Determine the (x, y) coordinate at the center of the cell enclosing the given text.  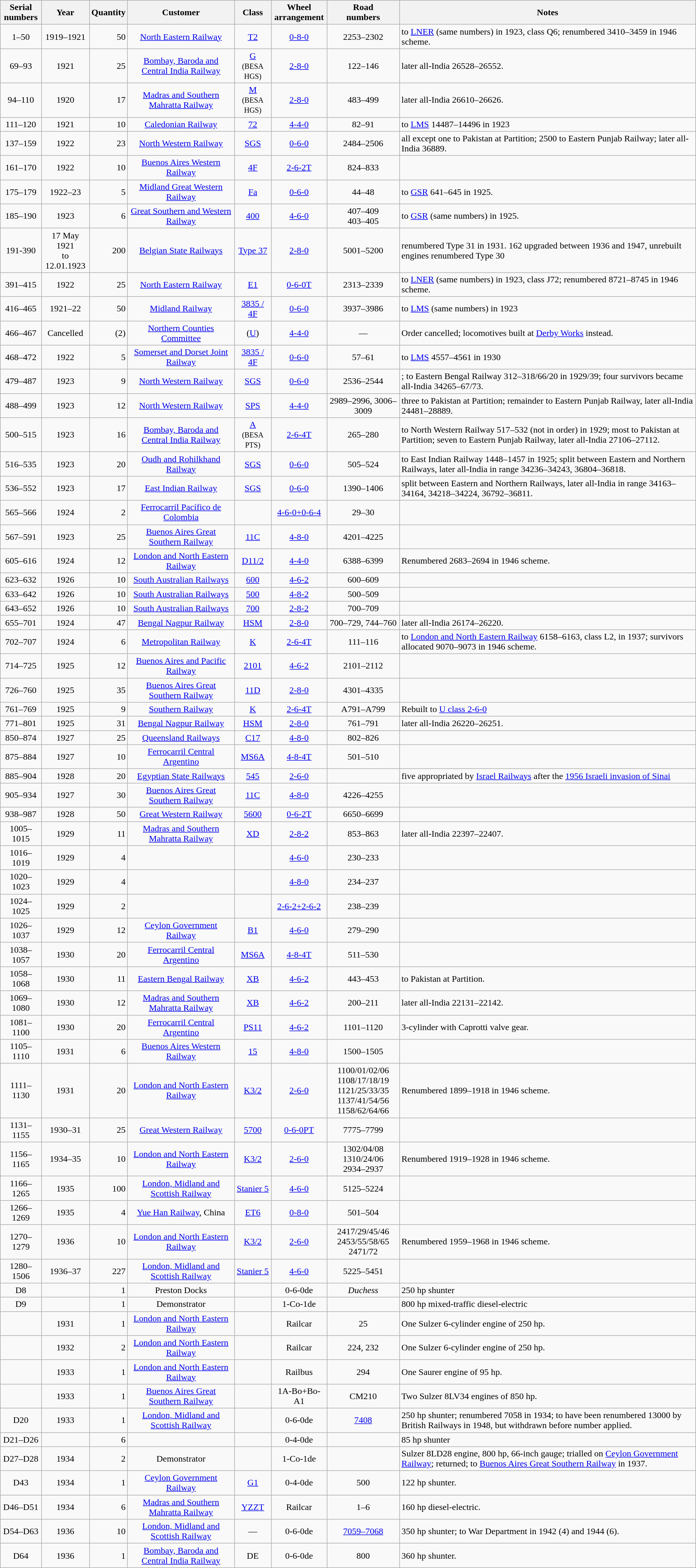
111–116 (363, 641)
35 (109, 690)
4F (253, 167)
905–934 (21, 795)
Belgian State Railways (181, 250)
later all-India 26174–26220. (547, 622)
294 (363, 1372)
SPS (253, 405)
2-6-2+2-6-2 (299, 906)
T2 (253, 36)
Somerset and Dorset Joint Railway (181, 357)
Year (65, 13)
5125–5224 (363, 1188)
1266–1269 (21, 1213)
175–179 (21, 192)
15 (253, 1051)
600 (253, 580)
7775–7799 (363, 1130)
700–709 (363, 608)
2989–2996, 3006–3009 (363, 405)
11D (253, 690)
renumbered Type 31 in 1931. 162 upgraded between 1936 and 1947, unrebuilt engines renumbered Type 30 (547, 250)
CM210 (363, 1396)
G1 (253, 1483)
ET6 (253, 1213)
488–499 (21, 405)
Sulzer 8LD28 engine, 800 hp, 66-inch gauge; trialled on Ceylon Government Railway; returned; to Buenos Aires Great Southern Railway in 1937. (547, 1459)
1026–1037 (21, 930)
Customer (181, 13)
Metropolitan Railway (181, 641)
800 hp mixed-traffic diesel-electric (547, 1304)
238–239 (363, 906)
(U) (253, 333)
D20 (21, 1420)
350 hp shunter; to War Department in 1942 (4) and 1944 (6). (547, 1531)
700 (253, 608)
1922–23 (65, 192)
726–760 (21, 690)
Eastern Bengal Railway (181, 978)
1930–31 (65, 1130)
2-6-2T (299, 167)
later all-India 22131–22142. (547, 1003)
824–833 (363, 167)
633–642 (21, 594)
Class (253, 13)
234–237 (363, 882)
1038–1057 (21, 955)
200–211 (363, 1003)
3937–3986 (363, 309)
545 (253, 776)
850–874 (21, 738)
1005–1015 (21, 833)
1131–1155 (21, 1130)
6650–6699 (363, 814)
185–190 (21, 216)
5600 (253, 814)
501–504 (363, 1213)
69–93 (21, 66)
466–467 (21, 333)
Notes (547, 13)
five appropriated by Israel Railways after the 1956 Israeli invasion of Sinai (547, 776)
D43 (21, 1483)
DE (253, 1556)
C17 (253, 738)
D46–D51 (21, 1507)
230–233 (363, 858)
30 (109, 795)
three to Pakistan at Partition; remainder to Eastern Punjab Railway, later all-India 24481–28889. (547, 405)
all except one to Pakistan at Partition; 2500 to Eastern Punjab Railway; later all-India 36889. (547, 144)
to GSR (same numbers) in 1925. (547, 216)
YZZT (253, 1507)
111–120 (21, 124)
7059–7068 (363, 1531)
Southern Railway (181, 709)
4-6-0+0-6-4 (299, 513)
500–509 (363, 594)
360 hp shunter. (547, 1556)
to East Indian Railway 1448–1457 in 1925; split between Eastern and Northern Railways, later all-India in range 34236–34243, 36804–36818. (547, 464)
Rebuilt to U class 2-6-0 (547, 709)
443–453 (363, 978)
later all-India 26528–26552. (547, 66)
M(BESA HGS) (253, 100)
Great Southern and Western Railway (181, 216)
505–524 (363, 464)
One Saurer engine of 95 hp. (547, 1372)
0-6-0PT (299, 1130)
1270–1279 (21, 1242)
16 (109, 435)
761–791 (363, 724)
5001–5200 (363, 250)
416–465 (21, 309)
Caledonian Railway (181, 124)
1016–1019 (21, 858)
1920 (65, 100)
G(BESA HGS) (253, 66)
2536–2544 (363, 382)
Wheelarrangement (299, 13)
Buenos Aires and Pacific Railway (181, 666)
4301–4335 (363, 690)
643–652 (21, 608)
483–499 (363, 100)
605–616 (21, 561)
D27–D28 (21, 1459)
567–591 (21, 536)
to LMS 14487–14496 in 1923 (547, 124)
later all-India 22397–22407. (547, 833)
(2) (109, 333)
to LMS 4557–4561 in 1930 (547, 357)
to North Western Railway 517–532 (not in order) in 1929; most to Pakistan at Partition; seven to Eastern Punjab Railway, later all-India 27106–27112. (547, 435)
1921–22 (65, 309)
1100/01/02/061108/17/18/191121/25/33/351137/41/54/561158/62/64/66 (363, 1091)
Yue Han Railway, China (181, 1213)
1101–1120 (363, 1027)
5700 (253, 1130)
57–61 (363, 357)
East Indian Railway (181, 488)
D11/2 (253, 561)
31 (109, 724)
47 (109, 622)
1302/04/081310/24/062934–2937 (363, 1159)
A791–A799 (363, 709)
; to Eastern Bengal Railway 312–318/66/20 in 1929/39; four survivors became all-India 34265–67/73. (547, 382)
1024–1025 (21, 906)
7408 (363, 1420)
B1 (253, 930)
655–701 (21, 622)
to London and North Eastern Railway 6158–6163, class L2, in 1937; survivors allocated 9070–9073 in 1946 scheme. (547, 641)
Type 37 (253, 250)
2101–2112 (363, 666)
1058–1068 (21, 978)
1166–1265 (21, 1188)
Two Sulzer 8LV34 engines of 850 hp. (547, 1396)
702–707 (21, 641)
200 (109, 250)
771–801 (21, 724)
100 (109, 1188)
391–415 (21, 284)
PS11 (253, 1027)
Renumbered 1919–1928 in 1946 scheme. (547, 1159)
875–884 (21, 757)
5225–5451 (363, 1271)
1105–1110 (21, 1051)
1936–37 (65, 1271)
1A-Bo+Bo-A1 (299, 1396)
2417/29/45/462453/55/58/652471/72 (363, 1242)
to Pakistan at Partition. (547, 978)
to GSR 641–645 in 1925. (547, 192)
250 hp shunter; renumbered 7058 in 1934; to have been renumbered 13000 by British Railways in 1948, but withdrawn before number applied. (547, 1420)
D9 (21, 1304)
400 (253, 216)
Renumbered 2683–2694 in 1946 scheme. (547, 561)
Fa (253, 192)
761–769 (21, 709)
1280–1506 (21, 1271)
1934–35 (65, 1159)
82–91 (363, 124)
1111–1130 (21, 1091)
Duchess (363, 1290)
Preston Docks (181, 1290)
700–729, 744–760 (363, 622)
6388–6399 (363, 561)
227 (109, 1271)
Order cancelled; locomotives built at Derby Works instead. (547, 333)
Northern Counties Committee (181, 333)
800 (363, 1556)
191-390 (21, 250)
516–535 (21, 464)
511–530 (363, 955)
2101 (253, 666)
479–487 (21, 382)
Cancelled (65, 333)
2484–2506 (363, 144)
4226–4255 (363, 795)
1390–1406 (363, 488)
4-8-2 (299, 594)
2253–2302 (363, 36)
D8 (21, 1290)
D21–D26 (21, 1439)
Queensland Railways (181, 738)
D54–D63 (21, 1531)
Egyptian State Railways (181, 776)
122 hp shunter. (547, 1483)
122–146 (363, 66)
94–110 (21, 100)
4201–4225 (363, 536)
Serialnumbers (21, 13)
72 (253, 124)
938–987 (21, 814)
E1 (253, 284)
2313–2339 (363, 284)
160 hp diesel-electric. (547, 1507)
Railbus (299, 1372)
Midland Railway (181, 309)
468–472 (21, 357)
501–510 (363, 757)
137–159 (21, 144)
1081–1100 (21, 1027)
250 hp shunter (547, 1290)
0-6-0T (299, 284)
1–50 (21, 36)
44–48 (363, 192)
853–863 (363, 833)
1156–1165 (21, 1159)
17 May 1921to12.01.1923 (65, 250)
224, 232 (363, 1347)
23 (109, 144)
Renumbered 1899–1918 in 1946 scheme. (547, 1091)
1069–1080 (21, 1003)
802–826 (363, 738)
A(BESA PTS) (253, 435)
600–609 (363, 580)
565–566 (21, 513)
1–6 (363, 1507)
to LMS (same numbers) in 1923 (547, 309)
265–280 (363, 435)
3-cylinder with Caprotti valve gear. (547, 1027)
0-6-2T (299, 814)
279–290 (363, 930)
later all-India 26610–26626. (547, 100)
29–30 (363, 513)
Ferrocarril Pacífico de Colombia (181, 513)
Roadnumbers (363, 13)
714–725 (21, 666)
D64 (21, 1556)
XD (253, 833)
later all-India 26220–26251. (547, 724)
407–409403–405 (363, 216)
split between Eastern and Northern Railways, later all-India in range 34163–34164, 34218–34224, 36792–36811. (547, 488)
Oudh and Rohilkhand Railway (181, 464)
1919–1921 (65, 36)
1020–1023 (21, 882)
885–904 (21, 776)
to LNER (same numbers) in 1923, class J72; renumbered 8721–8745 in 1946 scheme. (547, 284)
623–632 (21, 580)
Quantity (109, 13)
Midland Great Western Railway (181, 192)
161–170 (21, 167)
500–515 (21, 435)
1500–1505 (363, 1051)
Renumbered 1959–1968 in 1946 scheme. (547, 1242)
85 hp shunter (547, 1439)
536–552 (21, 488)
to LNER (same numbers) in 1923, class Q6; renumbered 3410–3459 in 1946 scheme. (547, 36)
1932 (65, 1347)
